Return [X, Y] of the center of cell containing provided text 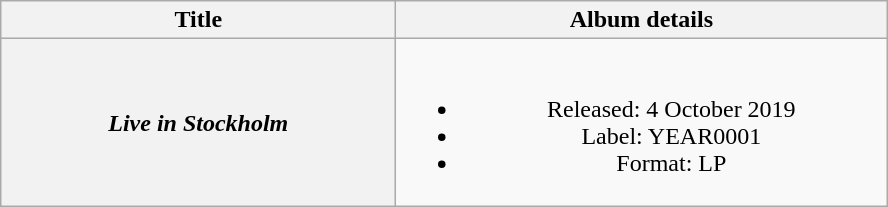
Live in Stockholm [198, 122]
Album details [642, 20]
Released: 4 October 2019Label: YEAR0001Format: LP [642, 122]
Title [198, 20]
